Locate the cell with the specified text and output its (x, y) center coordinate. 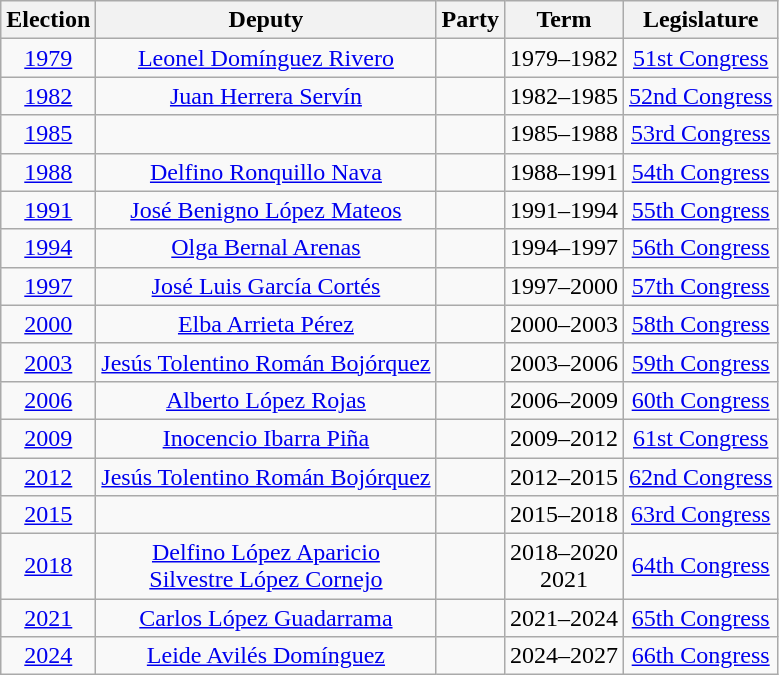
2024–2027 (564, 656)
1979 (48, 58)
Alberto López Rojas (266, 400)
54th Congress (700, 172)
Olga Bernal Arenas (266, 248)
1994 (48, 248)
2009–2012 (564, 438)
51st Congress (700, 58)
Leonel Domínguez Rivero (266, 58)
52nd Congress (700, 96)
60th Congress (700, 400)
65th Congress (700, 618)
Carlos López Guadarrama (266, 618)
64th Congress (700, 566)
1997–2000 (564, 286)
2003–2006 (564, 362)
53rd Congress (700, 134)
66th Congress (700, 656)
2006 (48, 400)
Legislature (700, 20)
2000–2003 (564, 324)
56th Congress (700, 248)
Delfino Ronquillo Nava (266, 172)
Party (470, 20)
2018–20202021 (564, 566)
1994–1997 (564, 248)
2003 (48, 362)
1991 (48, 210)
Inocencio Ibarra Piña (266, 438)
2018 (48, 566)
Juan Herrera Servín (266, 96)
1979–1982 (564, 58)
57th Congress (700, 286)
61st Congress (700, 438)
1982–1985 (564, 96)
62nd Congress (700, 477)
Elba Arrieta Pérez (266, 324)
2015 (48, 515)
Election (48, 20)
1988 (48, 172)
1985–1988 (564, 134)
2006–2009 (564, 400)
2021 (48, 618)
Leide Avilés Domínguez (266, 656)
2012 (48, 477)
63rd Congress (700, 515)
59th Congress (700, 362)
1997 (48, 286)
Term (564, 20)
2024 (48, 656)
1991–1994 (564, 210)
58th Congress (700, 324)
Delfino López AparicioSilvestre López Cornejo (266, 566)
55th Congress (700, 210)
José Luis García Cortés (266, 286)
Deputy (266, 20)
2012–2015 (564, 477)
José Benigno López Mateos (266, 210)
2021–2024 (564, 618)
2015–2018 (564, 515)
1982 (48, 96)
2000 (48, 324)
1988–1991 (564, 172)
2009 (48, 438)
1985 (48, 134)
